Extract the [x, y] coordinate from the center of the cell holding the provided text.  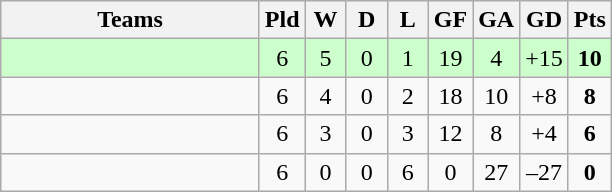
+4 [544, 134]
+15 [544, 58]
27 [496, 172]
Pld [282, 20]
+8 [544, 96]
GF [450, 20]
Pts [590, 20]
D [366, 20]
1 [408, 58]
GA [496, 20]
GD [544, 20]
W [326, 20]
5 [326, 58]
–27 [544, 172]
Teams [130, 20]
2 [408, 96]
12 [450, 134]
L [408, 20]
18 [450, 96]
19 [450, 58]
